Search for the cell housing the specified text and yield its [x, y] center coordinate. 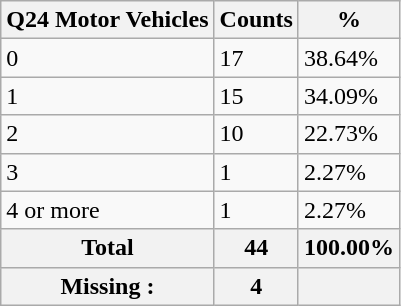
44 [256, 248]
3 [108, 172]
17 [256, 58]
Total [108, 248]
38.64% [348, 58]
4 [256, 286]
10 [256, 134]
Missing : [108, 286]
22.73% [348, 134]
% [348, 20]
100.00% [348, 248]
4 or more [108, 210]
2 [108, 134]
15 [256, 96]
0 [108, 58]
Counts [256, 20]
34.09% [348, 96]
Q24 Motor Vehicles [108, 20]
